Scan for the cell matching the given text and deliver its [X, Y] coordinate at center. 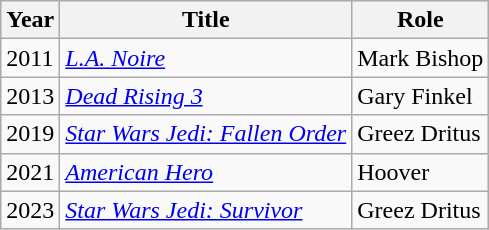
Year [30, 20]
2023 [30, 210]
Hoover [420, 172]
Gary Finkel [420, 96]
Role [420, 20]
Star Wars Jedi: Fallen Order [206, 134]
Dead Rising 3 [206, 96]
Star Wars Jedi: Survivor [206, 210]
2013 [30, 96]
2011 [30, 58]
American Hero [206, 172]
L.A. Noire [206, 58]
Mark Bishop [420, 58]
2021 [30, 172]
Title [206, 20]
2019 [30, 134]
